For the text-containing cell, return its midpoint in [x, y] coordinate format. 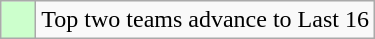
Top two teams advance to Last 16 [206, 20]
